Locate the cell with the specified text and output its [x, y] center coordinate. 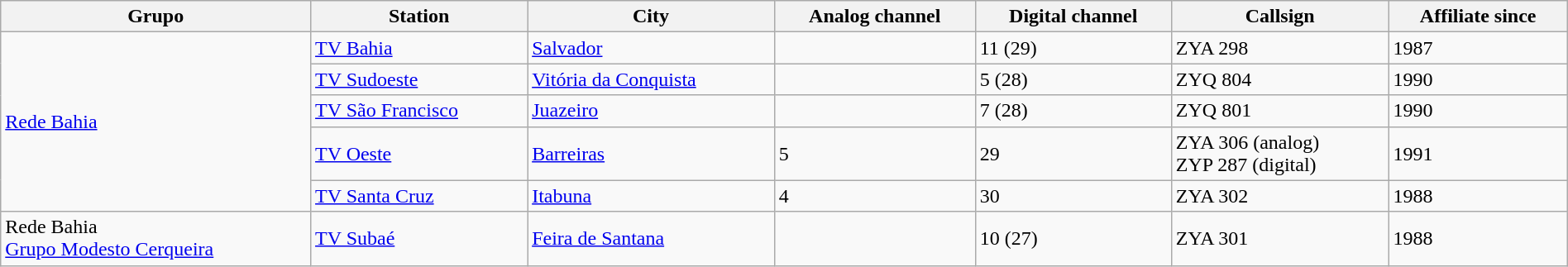
Barreiras [652, 154]
11 (29) [1073, 48]
ZYQ 804 [1280, 79]
TV Santa Cruz [419, 196]
ZYA 306 (analog)ZYP 287 (digital) [1280, 154]
ZYA 301 [1280, 238]
5 [875, 154]
Rede Bahia Grupo Modesto Cerqueira [155, 238]
1987 [1478, 48]
Callsign [1280, 17]
City [652, 17]
TV Sudoeste [419, 79]
10 (27) [1073, 238]
Juazeiro [652, 111]
Rede Bahia [155, 122]
TV São Francisco [419, 111]
Itabuna [652, 196]
30 [1073, 196]
Analog channel [875, 17]
Grupo [155, 17]
ZYA 298 [1280, 48]
TV Bahia [419, 48]
Feira de Santana [652, 238]
ZYQ 801 [1280, 111]
29 [1073, 154]
TV Oeste [419, 154]
5 (28) [1073, 79]
7 (28) [1073, 111]
Digital channel [1073, 17]
4 [875, 196]
Station [419, 17]
TV Subaé [419, 238]
ZYA 302 [1280, 196]
Vitória da Conquista [652, 79]
Salvador [652, 48]
Affiliate since [1478, 17]
1991 [1478, 154]
